Search for the cell housing the specified text and yield its (X, Y) center coordinate. 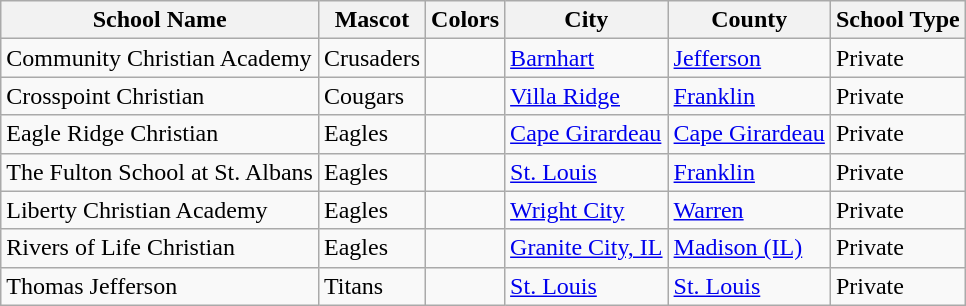
Titans (372, 286)
Eagle Ridge Christian (160, 134)
Thomas Jefferson (160, 286)
Crosspoint Christian (160, 96)
Warren (749, 210)
City (586, 20)
Jefferson (749, 58)
Colors (466, 20)
School Type (898, 20)
Mascot (372, 20)
Cougars (372, 96)
Rivers of Life Christian (160, 248)
County (749, 20)
Granite City, IL (586, 248)
Wright City (586, 210)
Crusaders (372, 58)
Villa Ridge (586, 96)
Barnhart (586, 58)
The Fulton School at St. Albans (160, 172)
Liberty Christian Academy (160, 210)
Madison (IL) (749, 248)
Community Christian Academy (160, 58)
School Name (160, 20)
